Scan for the cell matching the given text and deliver its [x, y] coordinate at center. 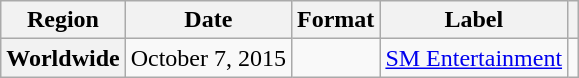
Worldwide [63, 58]
Date [208, 20]
October 7, 2015 [208, 58]
Format [336, 20]
Region [63, 20]
SM Entertainment [474, 58]
Label [474, 20]
